Locate the cell with the specified text and output its (X, Y) center coordinate. 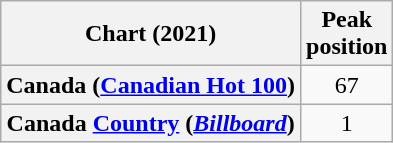
Peak position (347, 34)
Chart (2021) (151, 34)
67 (347, 85)
1 (347, 123)
Canada (Canadian Hot 100) (151, 85)
Canada Country (Billboard) (151, 123)
